Output the [X, Y] coordinate of the center of the cell containing the given text.  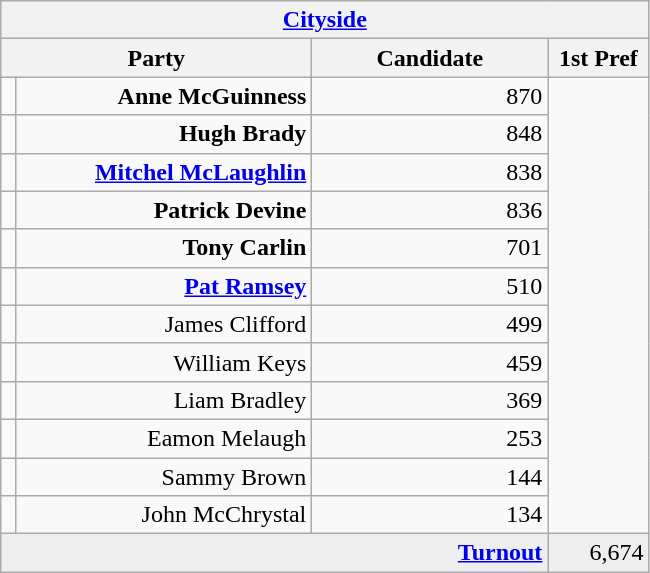
Cityside [325, 20]
John McChrystal [163, 515]
459 [430, 362]
Patrick Devine [163, 210]
1st Pref [598, 58]
William Keys [163, 362]
Sammy Brown [163, 477]
701 [430, 248]
Turnout [274, 553]
6,674 [598, 553]
Pat Ramsey [163, 286]
Anne McGuinness [163, 96]
144 [430, 477]
848 [430, 134]
Candidate [430, 58]
James Clifford [163, 324]
Eamon Melaugh [163, 438]
Party [156, 58]
Tony Carlin [163, 248]
Mitchel McLaughlin [163, 172]
Liam Bradley [163, 400]
134 [430, 515]
369 [430, 400]
838 [430, 172]
510 [430, 286]
870 [430, 96]
Hugh Brady [163, 134]
499 [430, 324]
253 [430, 438]
836 [430, 210]
